Detect which cell encompasses the target text, then output its (x, y) center coordinate. 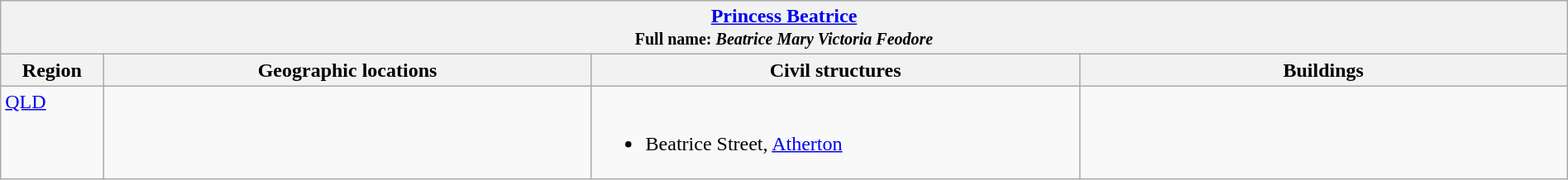
Buildings (1323, 70)
Princess BeatriceFull name: Beatrice Mary Victoria Feodore (784, 28)
Region (52, 70)
Beatrice Street, Atherton (835, 132)
QLD (52, 132)
Civil structures (835, 70)
Geographic locations (347, 70)
